Output the [X, Y] coordinate of the center of the cell containing the given text.  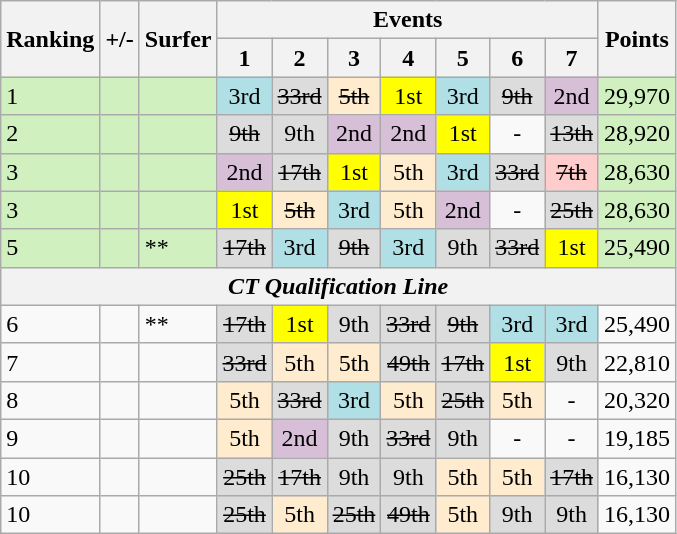
Surfer [178, 39]
9 [50, 438]
CT Qualification Line [338, 286]
20,320 [636, 400]
4 [408, 58]
7th [572, 172]
13th [572, 134]
Ranking [50, 39]
Points [636, 39]
8 [50, 400]
28,920 [636, 134]
19,185 [636, 438]
Events [408, 20]
29,970 [636, 96]
22,810 [636, 362]
+/- [120, 39]
